Return (x, y) of the center of cell containing provided text 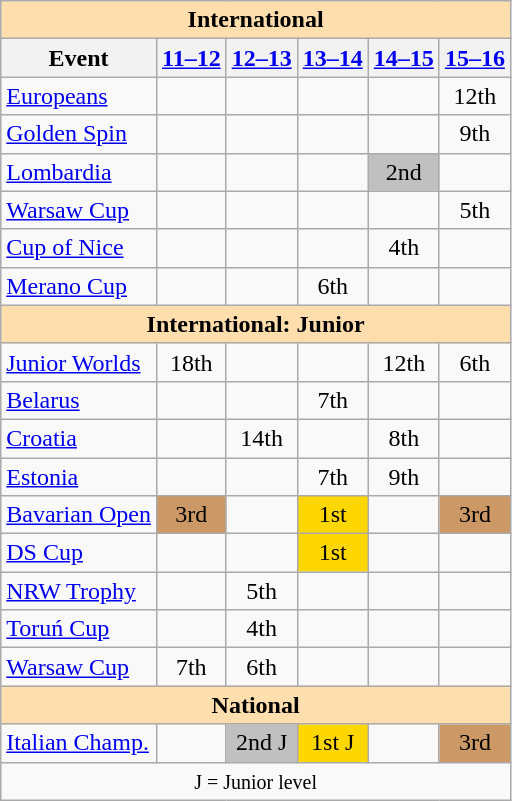
18th (191, 362)
DS Cup (79, 553)
International (256, 20)
13–14 (332, 58)
1st J (332, 743)
J = Junior level (256, 781)
Golden Spin (79, 134)
Europeans (79, 96)
8th (404, 438)
Croatia (79, 438)
Cup of Nice (79, 248)
National (256, 705)
15–16 (474, 58)
NRW Trophy (79, 591)
Junior Worlds (79, 362)
Event (79, 58)
12–13 (262, 58)
Toruń Cup (79, 629)
Merano Cup (79, 286)
Lombardia (79, 172)
International: Junior (256, 324)
2nd J (262, 743)
14th (262, 438)
Italian Champ. (79, 743)
2nd (404, 172)
Bavarian Open (79, 515)
Estonia (79, 477)
14–15 (404, 58)
Belarus (79, 400)
11–12 (191, 58)
